Pinpoint the cell where the given text exists, returning its [X, Y] midpoint coordinate. 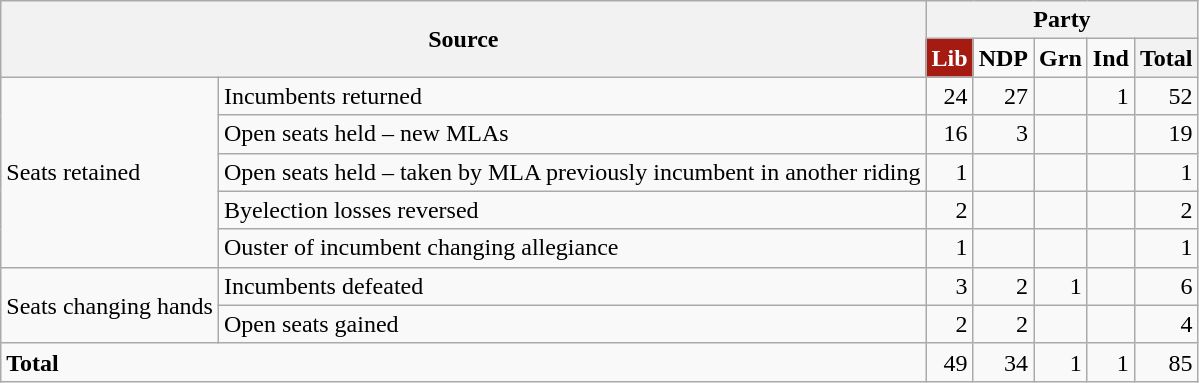
4 [1166, 324]
Open seats gained [572, 324]
Ind [1110, 58]
Seats retained [110, 172]
Ouster of incumbent changing allegiance [572, 248]
Grn [1061, 58]
NDP [1003, 58]
52 [1166, 96]
Incumbents returned [572, 96]
24 [950, 96]
85 [1166, 362]
Party [1062, 20]
Byelection losses reversed [572, 210]
19 [1166, 134]
Lib [950, 58]
Incumbents defeated [572, 286]
Source [464, 39]
Open seats held – new MLAs [572, 134]
Seats changing hands [110, 305]
6 [1166, 286]
49 [950, 362]
16 [950, 134]
Open seats held – taken by MLA previously incumbent in another riding [572, 172]
34 [1003, 362]
27 [1003, 96]
